Detect which cell encompasses the target text, then output its (x, y) center coordinate. 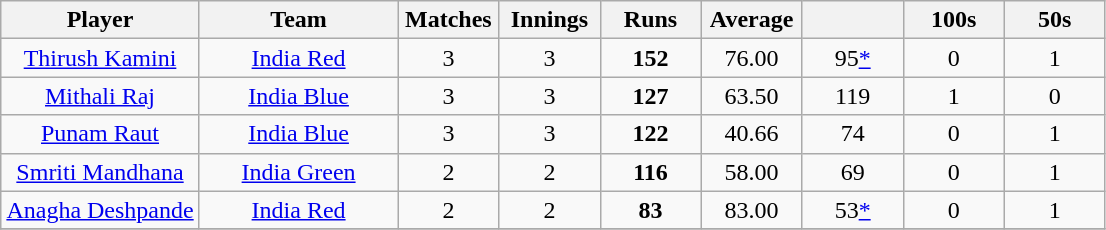
76.00 (752, 58)
83 (650, 210)
122 (650, 134)
Mithali Raj (100, 96)
Average (752, 20)
Anagha Deshpande (100, 210)
95* (852, 58)
Matches (448, 20)
India Green (298, 172)
69 (852, 172)
Player (100, 20)
Thirush Kamini (100, 58)
74 (852, 134)
152 (650, 58)
127 (650, 96)
119 (852, 96)
50s (1054, 20)
Smriti Mandhana (100, 172)
Team (298, 20)
53* (852, 210)
Innings (550, 20)
Runs (650, 20)
Punam Raut (100, 134)
63.50 (752, 96)
116 (650, 172)
100s (954, 20)
58.00 (752, 172)
40.66 (752, 134)
83.00 (752, 210)
